Determine the [X, Y] coordinate at the center of the cell enclosing the given text.  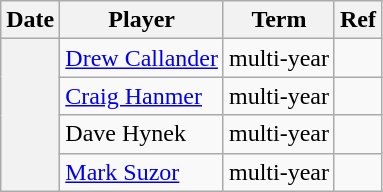
Date [30, 20]
Craig Hanmer [142, 96]
Drew Callander [142, 58]
Term [278, 20]
Player [142, 20]
Mark Suzor [142, 172]
Ref [358, 20]
Dave Hynek [142, 134]
